Identify which cell holds the provided text, then report its [X, Y] central coordinate. 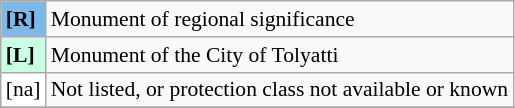
[R] [24, 19]
Monument of regional significance [280, 19]
[L] [24, 55]
Not listed, or protection class not available or known [280, 90]
[na] [24, 90]
Monument of the City of Tolyatti [280, 55]
